Detect which cell encompasses the target text, then output its (x, y) center coordinate. 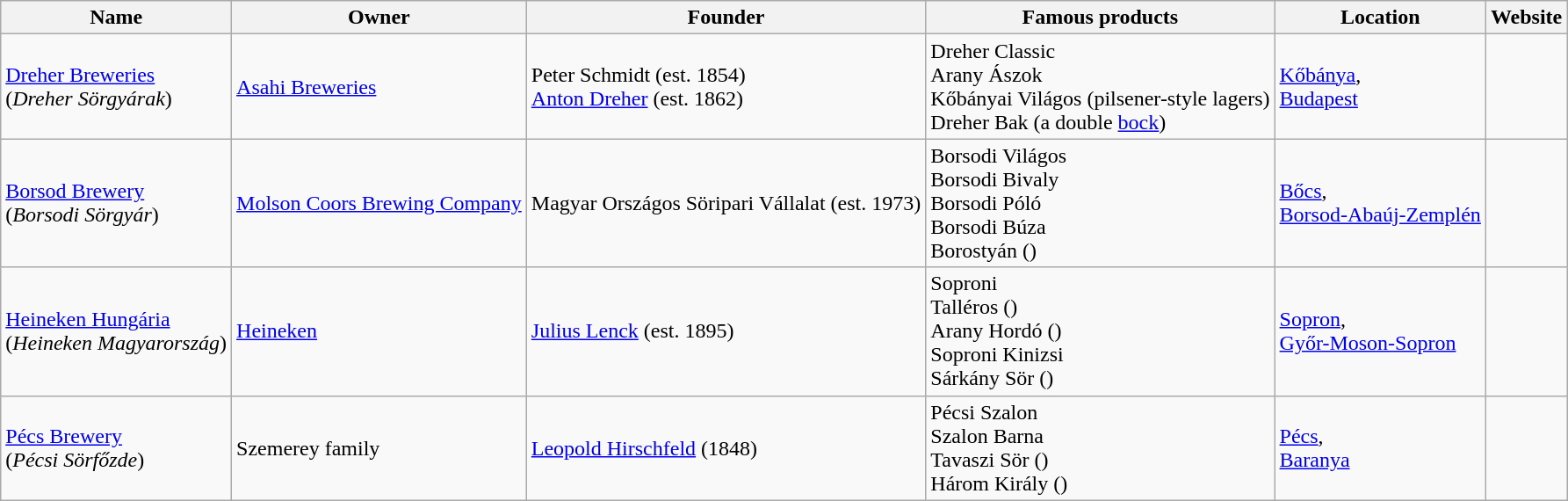
Molson Coors Brewing Company (379, 203)
Sopron, Győr-Moson-Sopron (1380, 331)
Soproni Talléros () Arany Hordó () Soproni Kinizsi Sárkány Sör () (1100, 331)
Dreher Breweries (Dreher Sörgyárak) (116, 86)
Website (1526, 18)
Peter Schmidt (est. 1854) Anton Dreher (est. 1862) (726, 86)
Pécsi Szalon Szalon Barna Tavaszi Sör () Három Király () (1100, 448)
Pécs Brewery (Pécsi Sörfőzde) (116, 448)
Location (1380, 18)
Name (116, 18)
Famous products (1100, 18)
Heineken (379, 331)
Asahi Breweries (379, 86)
Borsodi Világos Borsodi Bivaly Borsodi Póló Borsodi Búza Borostyán () (1100, 203)
Borsod Brewery (Borsodi Sörgyár) (116, 203)
Szemerey family (379, 448)
Owner (379, 18)
Kőbánya, Budapest (1380, 86)
Dreher Classic Arany Ászok Kőbányai Világos (pilsener-style lagers) Dreher Bak (a double bock) (1100, 86)
Pécs, Baranya (1380, 448)
Julius Lenck (est. 1895) (726, 331)
Heineken Hungária (Heineken Magyarország) (116, 331)
Founder (726, 18)
Bőcs, Borsod-Abaúj-Zemplén (1380, 203)
Leopold Hirschfeld (1848) (726, 448)
Magyar Országos Söripari Vállalat (est. 1973) (726, 203)
